Return the (X, Y) coordinate for the center point of the cell that contains the specified text.  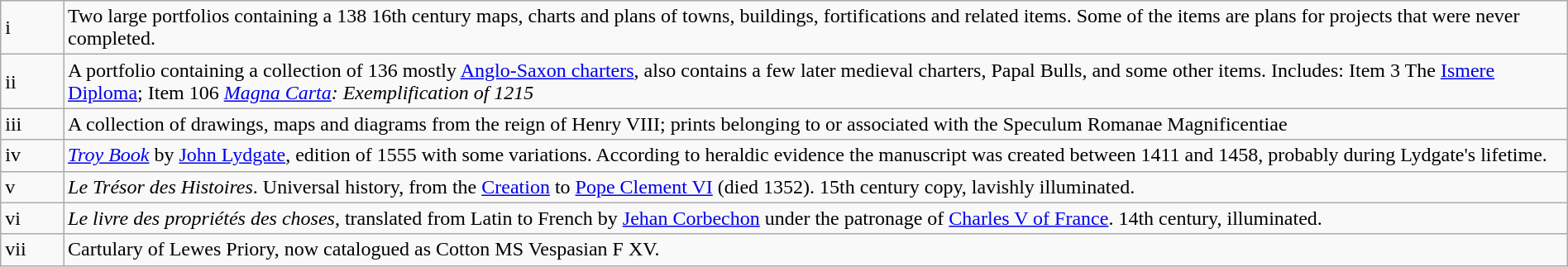
iii (32, 124)
iv (32, 155)
vii (32, 250)
ii (32, 81)
Le Trésor des Histoires. Universal history, from the Creation to Pope Clement VI (died 1352). 15th century copy, lavishly illuminated. (815, 187)
v (32, 187)
A collection of drawings, maps and diagrams from the reign of Henry VIII; prints belonging to or associated with the Speculum Romanae Magnificentiae (815, 124)
Cartulary of Lewes Priory, now catalogued as Cotton MS Vespasian F XV. (815, 250)
i (32, 28)
vi (32, 218)
